For the text-containing cell, return its midpoint in (X, Y) coordinate format. 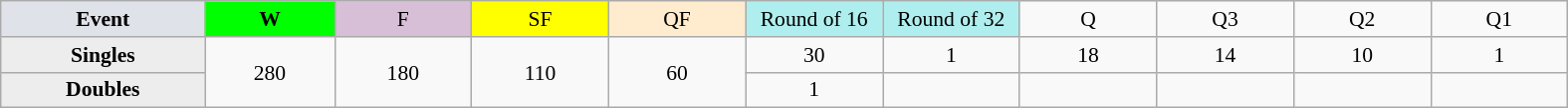
Q3 (1226, 19)
Round of 32 (951, 19)
180 (403, 72)
110 (541, 72)
18 (1088, 55)
14 (1226, 55)
Round of 16 (814, 19)
Q2 (1362, 19)
Event (104, 19)
30 (814, 55)
Singles (104, 55)
SF (541, 19)
60 (677, 72)
280 (270, 72)
Q1 (1499, 19)
Doubles (104, 90)
QF (677, 19)
Q (1088, 19)
10 (1362, 55)
W (270, 19)
F (403, 19)
